Return [X, Y] of the center of cell containing provided text 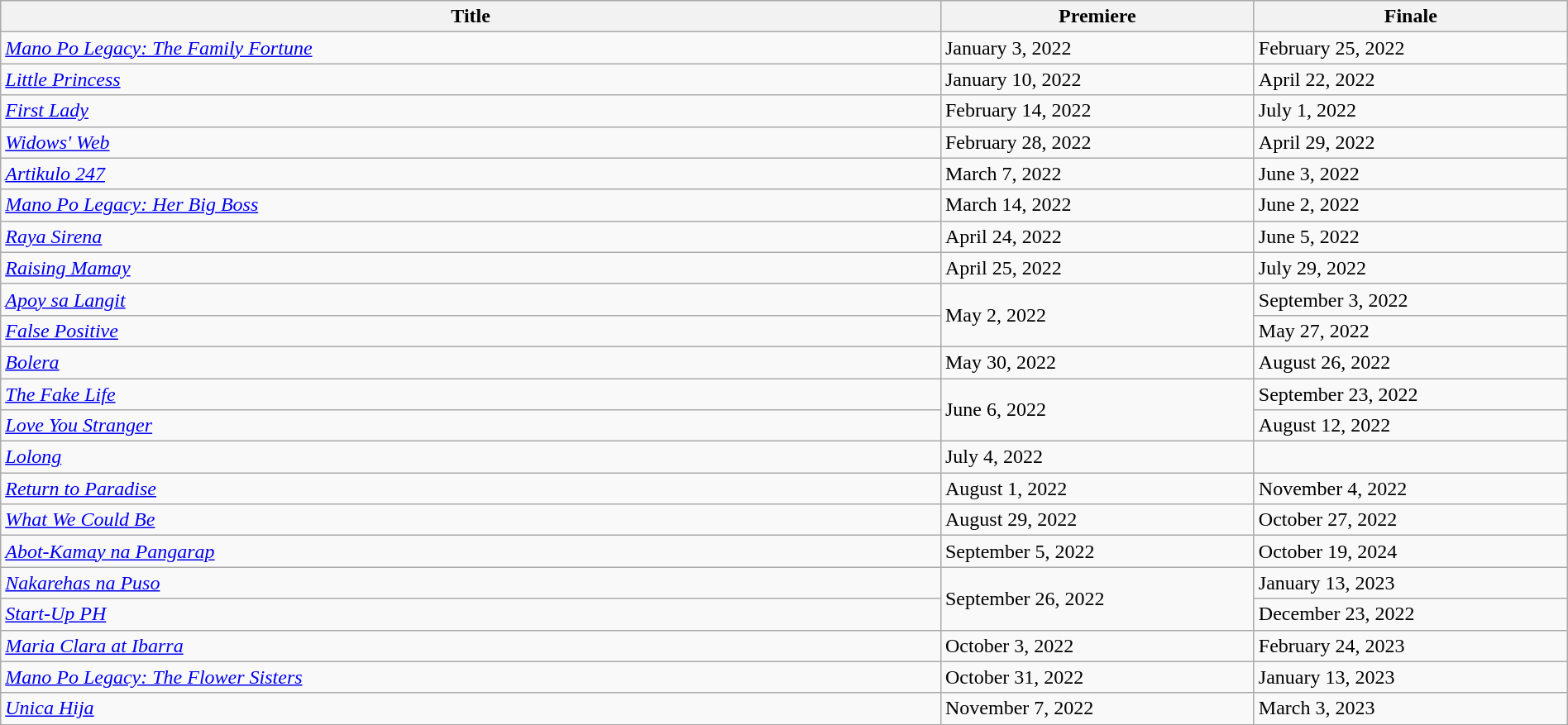
April 25, 2022 [1097, 268]
October 19, 2024 [1411, 551]
Premiere [1097, 17]
Mano Po Legacy: The Family Fortune [471, 48]
June 6, 2022 [1097, 410]
Finale [1411, 17]
August 26, 2022 [1411, 362]
September 23, 2022 [1411, 394]
April 24, 2022 [1097, 236]
October 3, 2022 [1097, 646]
February 28, 2022 [1097, 142]
March 7, 2022 [1097, 174]
December 23, 2022 [1411, 614]
Apoy sa Langit [471, 299]
April 22, 2022 [1411, 79]
Mano Po Legacy: Her Big Boss [471, 205]
Start-Up PH [471, 614]
July 29, 2022 [1411, 268]
Nakarehas na Puso [471, 583]
October 31, 2022 [1097, 677]
Raya Sirena [471, 236]
June 2, 2022 [1411, 205]
What We Could Be [471, 520]
March 14, 2022 [1097, 205]
September 26, 2022 [1097, 599]
July 1, 2022 [1411, 111]
Little Princess [471, 79]
Love You Stranger [471, 426]
April 29, 2022 [1411, 142]
The Fake Life [471, 394]
January 3, 2022 [1097, 48]
November 7, 2022 [1097, 708]
February 24, 2023 [1411, 646]
June 3, 2022 [1411, 174]
August 29, 2022 [1097, 520]
June 5, 2022 [1411, 236]
July 4, 2022 [1097, 457]
Mano Po Legacy: The Flower Sisters [471, 677]
Abot-Kamay na Pangarap [471, 551]
May 27, 2022 [1411, 331]
False Positive [471, 331]
Return to Paradise [471, 489]
First Lady [471, 111]
Title [471, 17]
Artikulo 247 [471, 174]
September 3, 2022 [1411, 299]
January 10, 2022 [1097, 79]
March 3, 2023 [1411, 708]
Maria Clara at Ibarra [471, 646]
August 12, 2022 [1411, 426]
September 5, 2022 [1097, 551]
February 14, 2022 [1097, 111]
May 30, 2022 [1097, 362]
February 25, 2022 [1411, 48]
Raising Mamay [471, 268]
Lolong [471, 457]
Widows' Web [471, 142]
Unica Hija [471, 708]
May 2, 2022 [1097, 315]
November 4, 2022 [1411, 489]
Bolera [471, 362]
August 1, 2022 [1097, 489]
October 27, 2022 [1411, 520]
